Detect which cell encompasses the target text, then output its [X, Y] center coordinate. 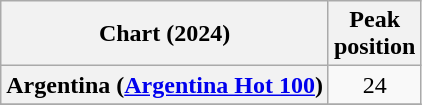
Chart (2024) [165, 34]
Peakposition [374, 34]
24 [374, 85]
Argentina (Argentina Hot 100) [165, 85]
